From the cell containing the given text, extract its center point as [x, y] coordinate. 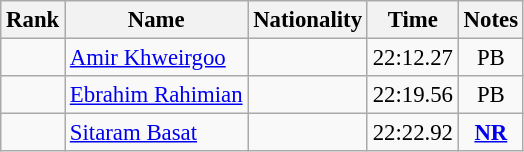
Notes [490, 20]
22:22.92 [412, 133]
22:12.27 [412, 58]
Ebrahim Rahimian [156, 95]
Sitaram Basat [156, 133]
22:19.56 [412, 95]
Time [412, 20]
Name [156, 20]
NR [490, 133]
Nationality [308, 20]
Amir Khweirgoo [156, 58]
Rank [33, 20]
